Extract the (X, Y) coordinate from the center of the cell holding the provided text.  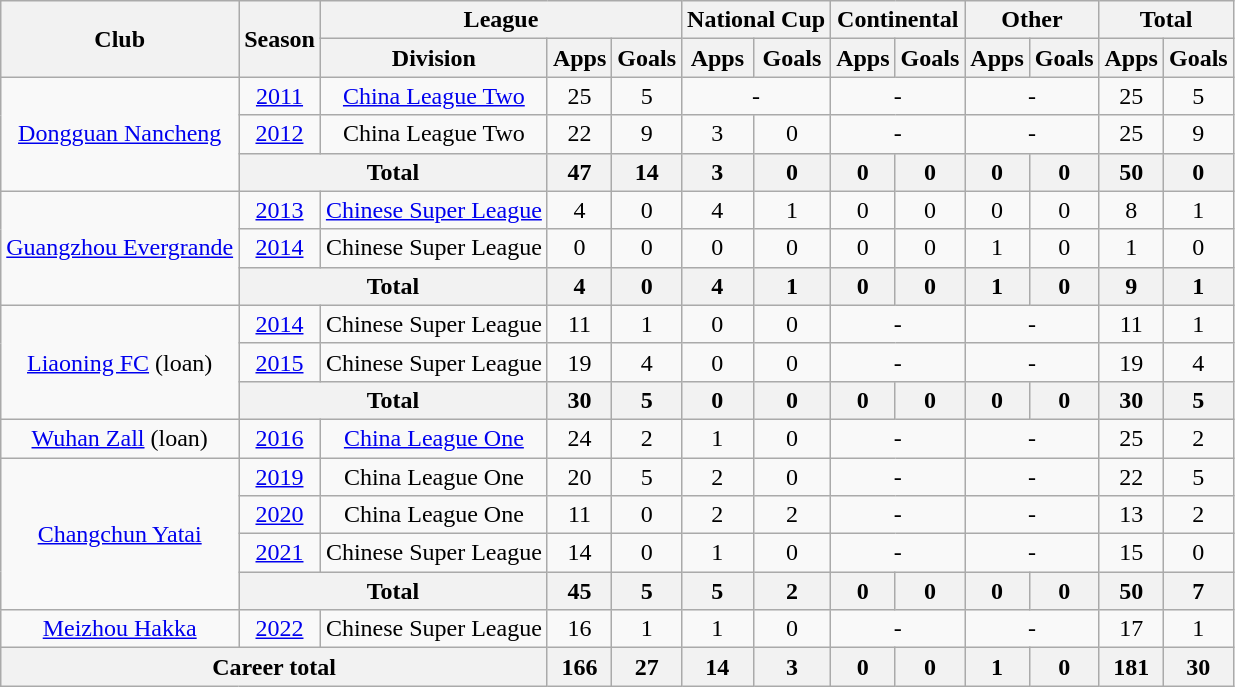
Season (280, 39)
16 (579, 629)
Meizhou Hakka (120, 629)
20 (579, 477)
Continental (898, 20)
15 (1131, 553)
Changchun Yatai (120, 534)
7 (1198, 591)
2020 (280, 515)
166 (579, 667)
47 (579, 172)
17 (1131, 629)
Career total (274, 667)
27 (647, 667)
8 (1131, 210)
Wuhan Zall (loan) (120, 438)
2011 (280, 96)
Liaoning FC (loan) (120, 362)
2022 (280, 629)
League (500, 20)
Dongguan Nancheng (120, 134)
Club (120, 39)
2016 (280, 438)
2013 (280, 210)
Division (434, 58)
2012 (280, 134)
2015 (280, 362)
181 (1131, 667)
2019 (280, 477)
Guangzhou Evergrande (120, 248)
National Cup (756, 20)
13 (1131, 515)
45 (579, 591)
Other (1032, 20)
24 (579, 438)
2021 (280, 553)
